Return the (x, y) coordinate for the center point of the cell that contains the specified text.  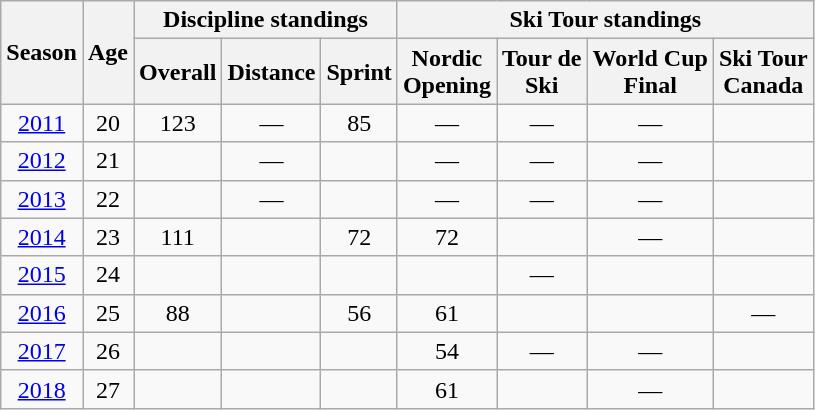
Sprint (359, 72)
Discipline standings (266, 20)
Tour deSki (541, 72)
20 (108, 123)
Season (42, 52)
2012 (42, 161)
2013 (42, 199)
27 (108, 389)
2017 (42, 351)
22 (108, 199)
Ski Tour standings (605, 20)
2015 (42, 275)
2016 (42, 313)
23 (108, 237)
2018 (42, 389)
Overall (178, 72)
24 (108, 275)
54 (446, 351)
123 (178, 123)
World CupFinal (650, 72)
Age (108, 52)
NordicOpening (446, 72)
2011 (42, 123)
85 (359, 123)
2014 (42, 237)
Distance (272, 72)
26 (108, 351)
21 (108, 161)
88 (178, 313)
56 (359, 313)
Ski TourCanada (763, 72)
111 (178, 237)
25 (108, 313)
